For the text-containing cell, return its midpoint in (X, Y) coordinate format. 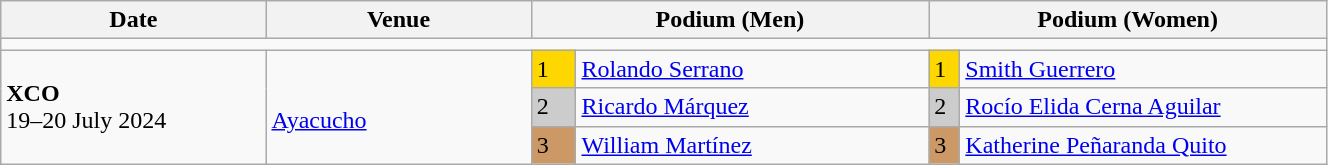
Katherine Peñaranda Quito (1144, 145)
Podium (Men) (730, 20)
Ricardo Márquez (752, 107)
Venue (398, 20)
Rolando Serrano (752, 69)
Podium (Women) (1128, 20)
Rocío Elida Cerna Aguilar (1144, 107)
XCO 19–20 July 2024 (134, 107)
Smith Guerrero (1144, 69)
Date (134, 20)
Ayacucho (398, 107)
William Martínez (752, 145)
